Return (X, Y) of the center of cell containing provided text 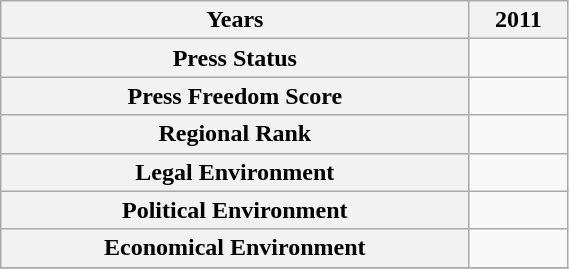
Economical Environment (235, 248)
Political Environment (235, 210)
Years (235, 20)
Press Status (235, 58)
Press Freedom Score (235, 96)
Regional Rank (235, 134)
2011 (518, 20)
Legal Environment (235, 172)
